Pinpoint the cell where the given text exists, returning its (x, y) midpoint coordinate. 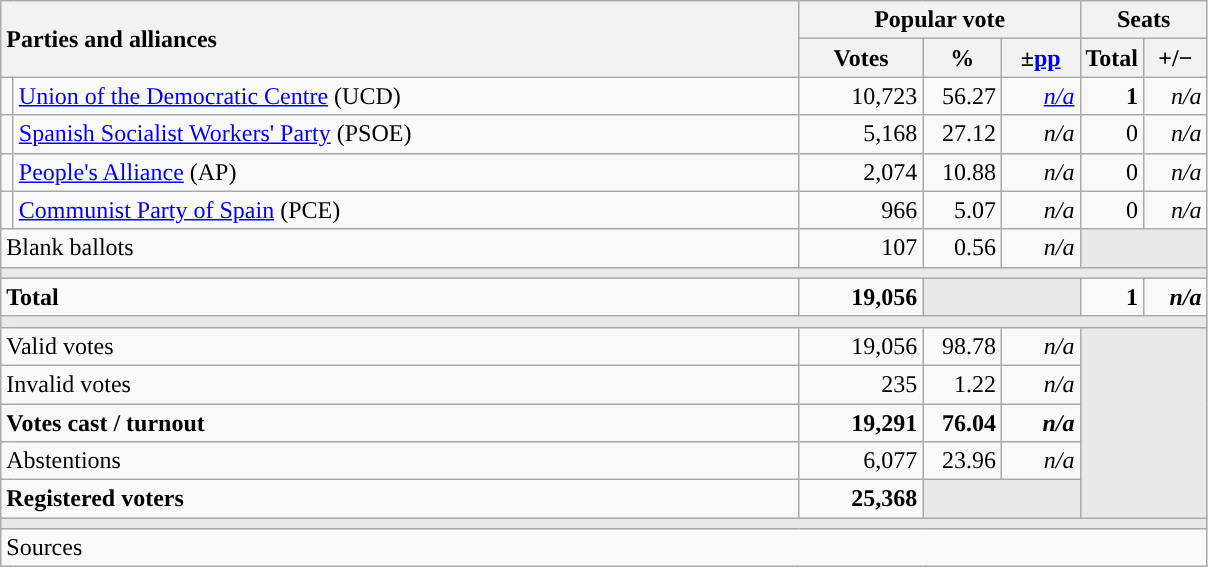
25,368 (861, 499)
Sources (604, 548)
5.07 (962, 210)
Parties and alliances (400, 39)
2,074 (861, 172)
Abstentions (400, 461)
Valid votes (400, 346)
Union of the Democratic Centre (UCD) (406, 96)
23.96 (962, 461)
1.22 (962, 384)
5,168 (861, 134)
235 (861, 384)
People's Alliance (AP) (406, 172)
966 (861, 210)
0.56 (962, 248)
% (962, 58)
Registered voters (400, 499)
+/− (1176, 58)
Popular vote (940, 20)
76.04 (962, 423)
Blank ballots (400, 248)
Seats (1144, 20)
Communist Party of Spain (PCE) (406, 210)
Votes (861, 58)
19,291 (861, 423)
Invalid votes (400, 384)
10,723 (861, 96)
56.27 (962, 96)
107 (861, 248)
Spanish Socialist Workers' Party (PSOE) (406, 134)
6,077 (861, 461)
Votes cast / turnout (400, 423)
98.78 (962, 346)
±pp (1040, 58)
10.88 (962, 172)
27.12 (962, 134)
